Capture the cell that displays the provided text and extract its [x, y] central coordinate. 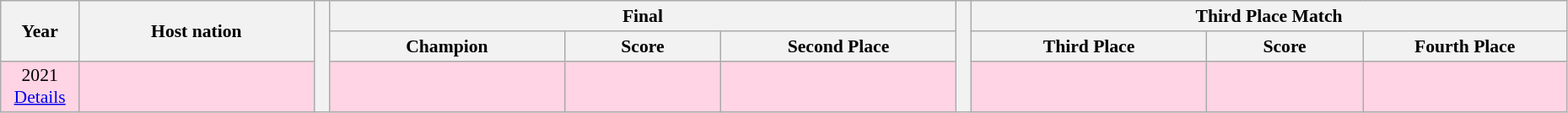
Fourth Place [1464, 46]
2021Details [40, 86]
Year [40, 30]
Third Place Match [1269, 16]
Champion [447, 46]
Second Place [838, 46]
Host nation [197, 30]
Final [643, 16]
Third Place [1089, 46]
